Pinpoint the cell where the given text exists, returning its [x, y] midpoint coordinate. 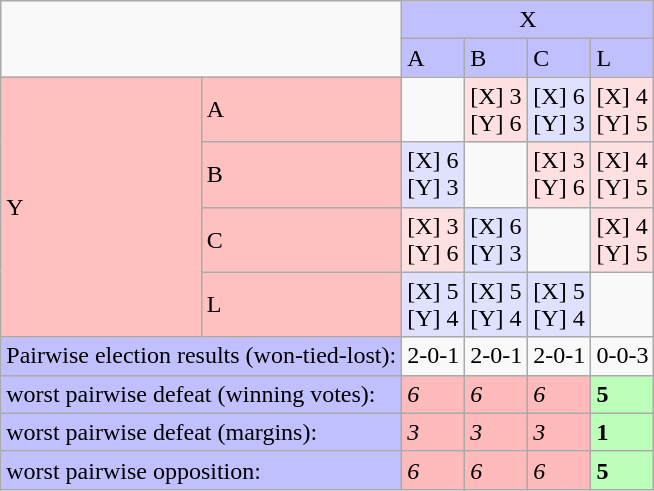
X [528, 20]
Pairwise election results (won-tied-lost): [202, 356]
worst pairwise defeat (margins): [202, 432]
0-0-3 [622, 356]
1 [622, 432]
worst pairwise opposition: [202, 470]
Y [101, 207]
worst pairwise defeat (winning votes): [202, 394]
